Capture the cell that displays the provided text and extract its [X, Y] central coordinate. 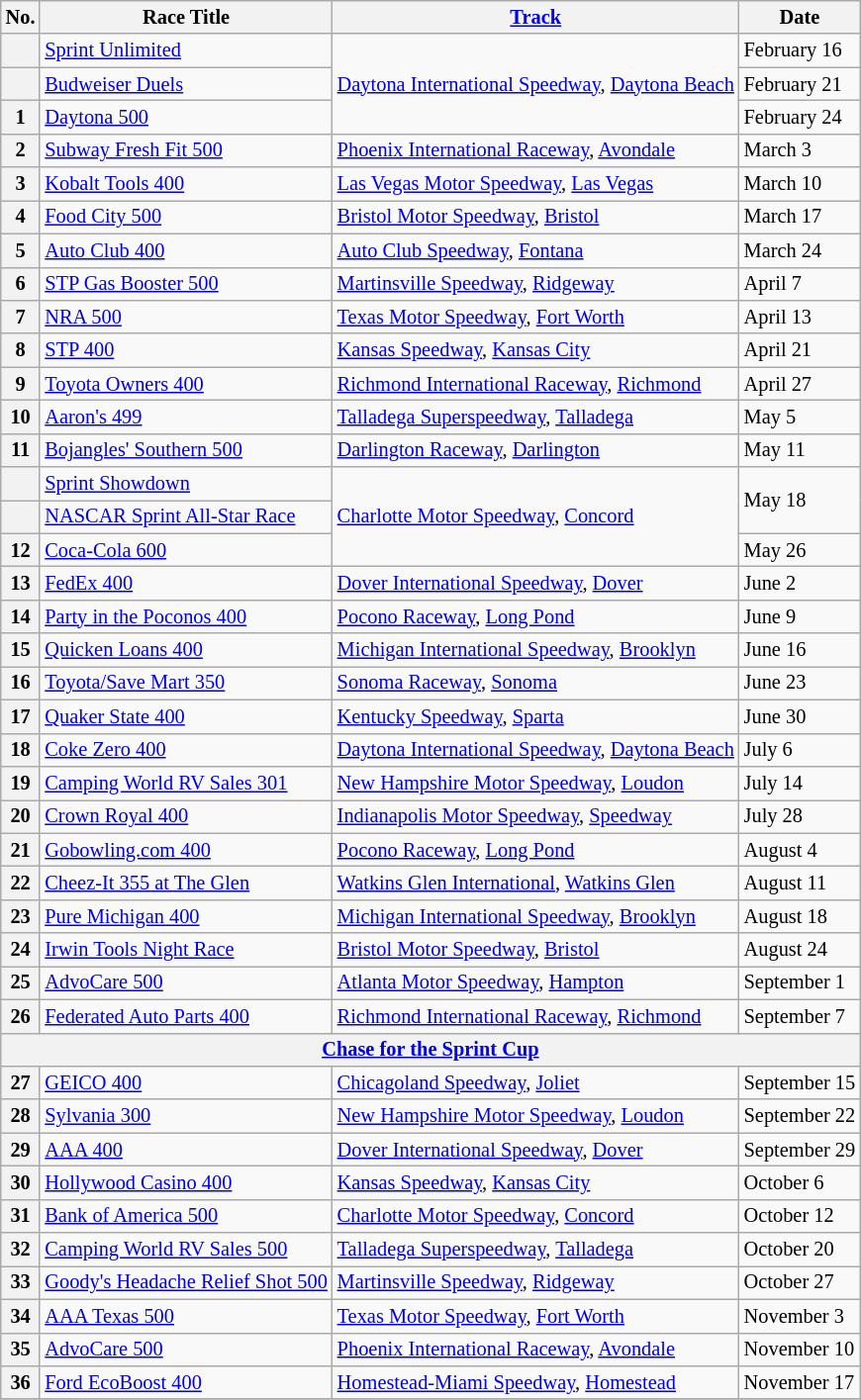
Auto Club Speedway, Fontana [536, 250]
June 23 [800, 683]
24 [21, 950]
3 [21, 184]
29 [21, 1150]
16 [21, 683]
Ford EcoBoost 400 [186, 1382]
18 [21, 750]
Track [536, 17]
10 [21, 417]
22 [21, 883]
20 [21, 816]
September 1 [800, 982]
Bank of America 500 [186, 1216]
17 [21, 716]
November 17 [800, 1382]
Darlington Raceway, Darlington [536, 450]
1 [21, 117]
AAA Texas 500 [186, 1316]
Aaron's 499 [186, 417]
Las Vegas Motor Speedway, Las Vegas [536, 184]
Toyota/Save Mart 350 [186, 683]
May 11 [800, 450]
15 [21, 650]
NASCAR Sprint All-Star Race [186, 516]
March 3 [800, 150]
35 [21, 1350]
Cheez-It 355 at The Glen [186, 883]
Food City 500 [186, 217]
Gobowling.com 400 [186, 850]
October 12 [800, 1216]
April 13 [800, 317]
April 27 [800, 384]
Coca-Cola 600 [186, 550]
23 [21, 916]
Race Title [186, 17]
Goody's Headache Relief Shot 500 [186, 1282]
Chase for the Sprint Cup [430, 1050]
November 10 [800, 1350]
Hollywood Casino 400 [186, 1182]
July 14 [800, 783]
July 6 [800, 750]
August 24 [800, 950]
8 [21, 350]
March 24 [800, 250]
July 28 [800, 816]
Chicagoland Speedway, Joliet [536, 1082]
Homestead-Miami Speedway, Homestead [536, 1382]
June 9 [800, 616]
March 10 [800, 184]
May 5 [800, 417]
13 [21, 583]
Quicken Loans 400 [186, 650]
February 21 [800, 84]
No. [21, 17]
26 [21, 1016]
September 7 [800, 1016]
Date [800, 17]
27 [21, 1082]
April 21 [800, 350]
12 [21, 550]
Irwin Tools Night Race [186, 950]
October 6 [800, 1182]
STP Gas Booster 500 [186, 284]
September 22 [800, 1116]
30 [21, 1182]
Coke Zero 400 [186, 750]
AAA 400 [186, 1150]
May 18 [800, 501]
October 27 [800, 1282]
31 [21, 1216]
Quaker State 400 [186, 716]
Watkins Glen International, Watkins Glen [536, 883]
9 [21, 384]
2 [21, 150]
April 7 [800, 284]
September 29 [800, 1150]
Atlanta Motor Speedway, Hampton [536, 982]
June 16 [800, 650]
FedEx 400 [186, 583]
June 30 [800, 716]
March 17 [800, 217]
25 [21, 982]
Sprint Showdown [186, 484]
August 18 [800, 916]
September 15 [800, 1082]
October 20 [800, 1250]
5 [21, 250]
21 [21, 850]
Federated Auto Parts 400 [186, 1016]
14 [21, 616]
33 [21, 1282]
Camping World RV Sales 301 [186, 783]
Indianapolis Motor Speedway, Speedway [536, 816]
11 [21, 450]
NRA 500 [186, 317]
Subway Fresh Fit 500 [186, 150]
7 [21, 317]
August 4 [800, 850]
February 24 [800, 117]
36 [21, 1382]
Sonoma Raceway, Sonoma [536, 683]
28 [21, 1116]
STP 400 [186, 350]
GEICO 400 [186, 1082]
Toyota Owners 400 [186, 384]
Crown Royal 400 [186, 816]
6 [21, 284]
19 [21, 783]
August 11 [800, 883]
Sylvania 300 [186, 1116]
34 [21, 1316]
4 [21, 217]
November 3 [800, 1316]
32 [21, 1250]
May 26 [800, 550]
Budweiser Duels [186, 84]
Party in the Poconos 400 [186, 616]
Kobalt Tools 400 [186, 184]
Pure Michigan 400 [186, 916]
Bojangles' Southern 500 [186, 450]
June 2 [800, 583]
Camping World RV Sales 500 [186, 1250]
Daytona 500 [186, 117]
Auto Club 400 [186, 250]
Kentucky Speedway, Sparta [536, 716]
Sprint Unlimited [186, 50]
February 16 [800, 50]
